Output the [X, Y] coordinate of the center of the cell containing the given text.  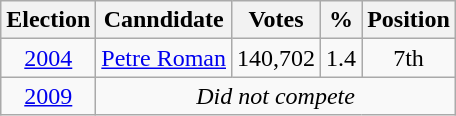
Did not compete [276, 96]
Position [409, 20]
140,702 [276, 58]
Election [48, 20]
% [342, 20]
2009 [48, 96]
1.4 [342, 58]
Petre Roman [164, 58]
7th [409, 58]
Canndidate [164, 20]
2004 [48, 58]
Votes [276, 20]
